Search for the cell housing the specified text and yield its [x, y] center coordinate. 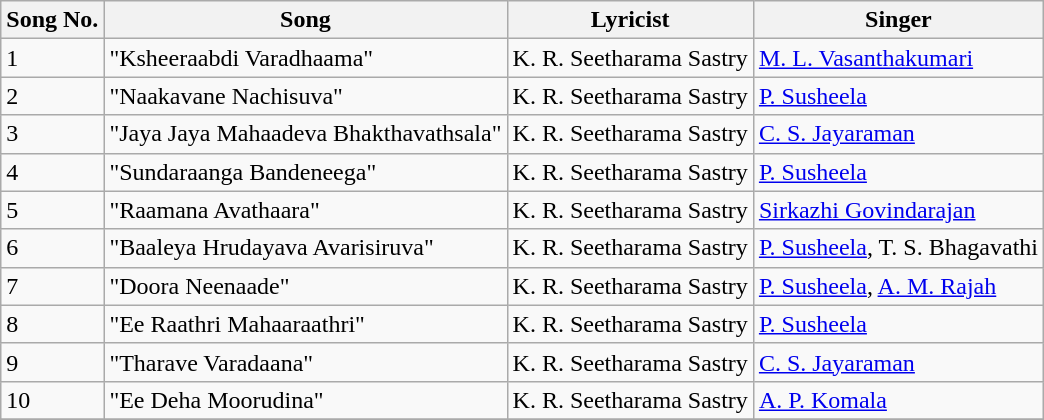
Lyricist [630, 20]
"Ksheeraabdi Varadhaama" [306, 58]
"Sundaraanga Bandeneega" [306, 172]
Song No. [52, 20]
P. Susheela, A. M. Rajah [898, 286]
"Raamana Avathaara" [306, 210]
A. P. Komala [898, 400]
3 [52, 134]
"Naakavane Nachisuva" [306, 96]
P. Susheela, T. S. Bhagavathi [898, 248]
"Ee Deha Moorudina" [306, 400]
Singer [898, 20]
Song [306, 20]
"Baaleya Hrudayava Avarisiruva" [306, 248]
1 [52, 58]
4 [52, 172]
7 [52, 286]
9 [52, 362]
"Doora Neenaade" [306, 286]
"Jaya Jaya Mahaadeva Bhakthavathsala" [306, 134]
10 [52, 400]
5 [52, 210]
M. L. Vasanthakumari [898, 58]
6 [52, 248]
"Tharave Varadaana" [306, 362]
Sirkazhi Govindarajan [898, 210]
2 [52, 96]
8 [52, 324]
"Ee Raathri Mahaaraathri" [306, 324]
